For the text-containing cell, return its midpoint in [X, Y] coordinate format. 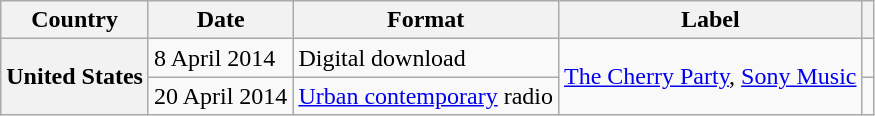
Date [220, 20]
Format [426, 20]
Label [710, 20]
8 April 2014 [220, 58]
United States [75, 77]
Country [75, 20]
Urban contemporary radio [426, 96]
Digital download [426, 58]
20 April 2014 [220, 96]
The Cherry Party, Sony Music [710, 77]
